Determine the [x, y] coordinate at the center of the cell enclosing the given text.  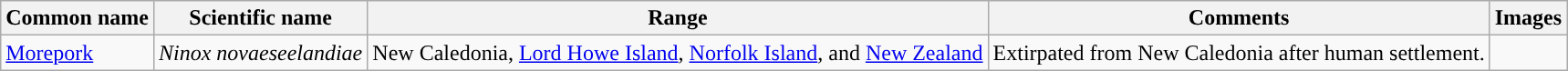
Comments [1239, 18]
Images [1528, 18]
Common name [78, 18]
Extirpated from New Caledonia after human settlement. [1239, 53]
Morepork [78, 53]
Range [678, 18]
Scientific name [260, 18]
New Caledonia, Lord Howe Island, Norfolk Island, and New Zealand [678, 53]
Ninox novaeseelandiae [260, 53]
